From the cell containing the given text, extract its center point as [X, Y] coordinate. 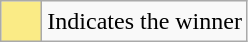
Indicates the winner [145, 22]
